Return the (x, y) coordinate for the center point of the cell that contains the specified text.  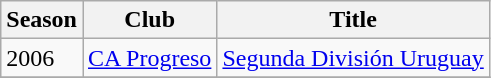
CA Progreso (149, 58)
Segunda División Uruguay (353, 58)
Season (42, 20)
Club (149, 20)
2006 (42, 58)
Title (353, 20)
